Determine the (x, y) coordinate at the center of the cell enclosing the given text.  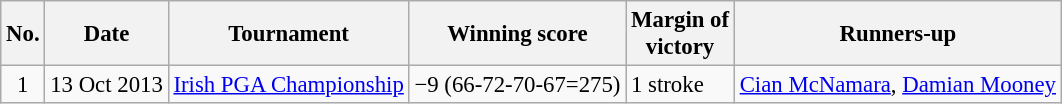
Cian McNamara, Damian Mooney (898, 85)
Margin ofvictory (680, 34)
No. (23, 34)
Irish PGA Championship (288, 85)
Runners-up (898, 34)
−9 (66-72-70-67=275) (518, 85)
1 (23, 85)
Tournament (288, 34)
13 Oct 2013 (106, 85)
Winning score (518, 34)
1 stroke (680, 85)
Date (106, 34)
